Capture the cell that displays the provided text and extract its (X, Y) central coordinate. 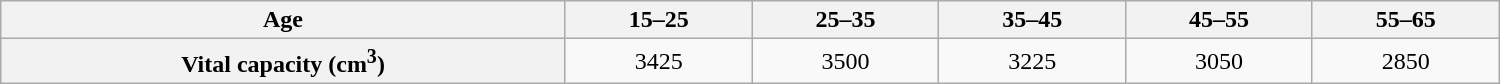
55–65 (1406, 20)
3500 (846, 62)
35–45 (1032, 20)
Vital capacity (cm3) (284, 62)
15–25 (658, 20)
3425 (658, 62)
3225 (1032, 62)
25–35 (846, 20)
Age (284, 20)
3050 (1220, 62)
2850 (1406, 62)
45–55 (1220, 20)
